From the cell containing the given text, extract its center point as [X, Y] coordinate. 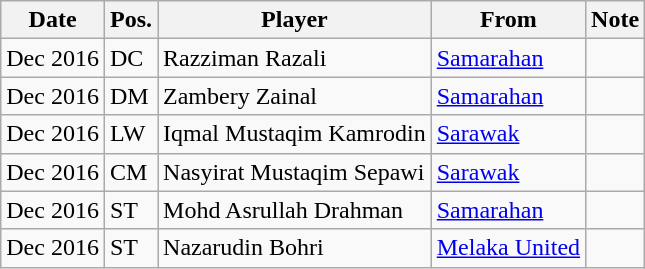
Pos. [130, 20]
Note [616, 20]
DC [130, 58]
From [508, 20]
CM [130, 172]
Mohd Asrullah Drahman [295, 210]
Date [53, 20]
Zambery Zainal [295, 96]
Nazarudin Bohri [295, 248]
Melaka United [508, 248]
Razziman Razali [295, 58]
DM [130, 96]
LW [130, 134]
Player [295, 20]
Nasyirat Mustaqim Sepawi [295, 172]
Iqmal Mustaqim Kamrodin [295, 134]
